Output the [X, Y] coordinate of the center of the cell containing the given text.  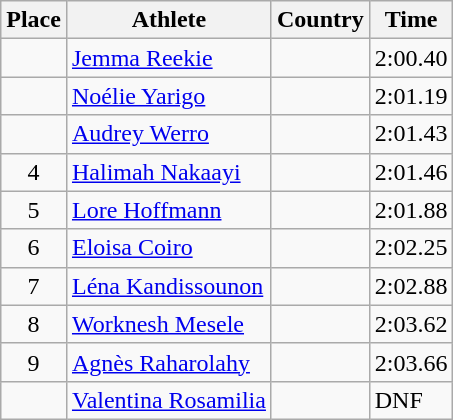
5 [34, 210]
2:02.88 [411, 286]
4 [34, 172]
2:00.40 [411, 58]
Lore Hoffmann [168, 210]
2:01.43 [411, 134]
DNF [411, 400]
Worknesh Mesele [168, 324]
2:03.62 [411, 324]
Valentina Rosamilia [168, 400]
2:03.66 [411, 362]
2:01.88 [411, 210]
Audrey Werro [168, 134]
2:01.19 [411, 96]
Léna Kandissounon [168, 286]
Athlete [168, 20]
9 [34, 362]
2:01.46 [411, 172]
2:02.25 [411, 248]
Time [411, 20]
Eloisa Coiro [168, 248]
Agnès Raharolahy [168, 362]
Noélie Yarigo [168, 96]
8 [34, 324]
Place [34, 20]
Halimah Nakaayi [168, 172]
Country [320, 20]
6 [34, 248]
7 [34, 286]
Jemma Reekie [168, 58]
